Identify which cell holds the provided text, then report its [X, Y] central coordinate. 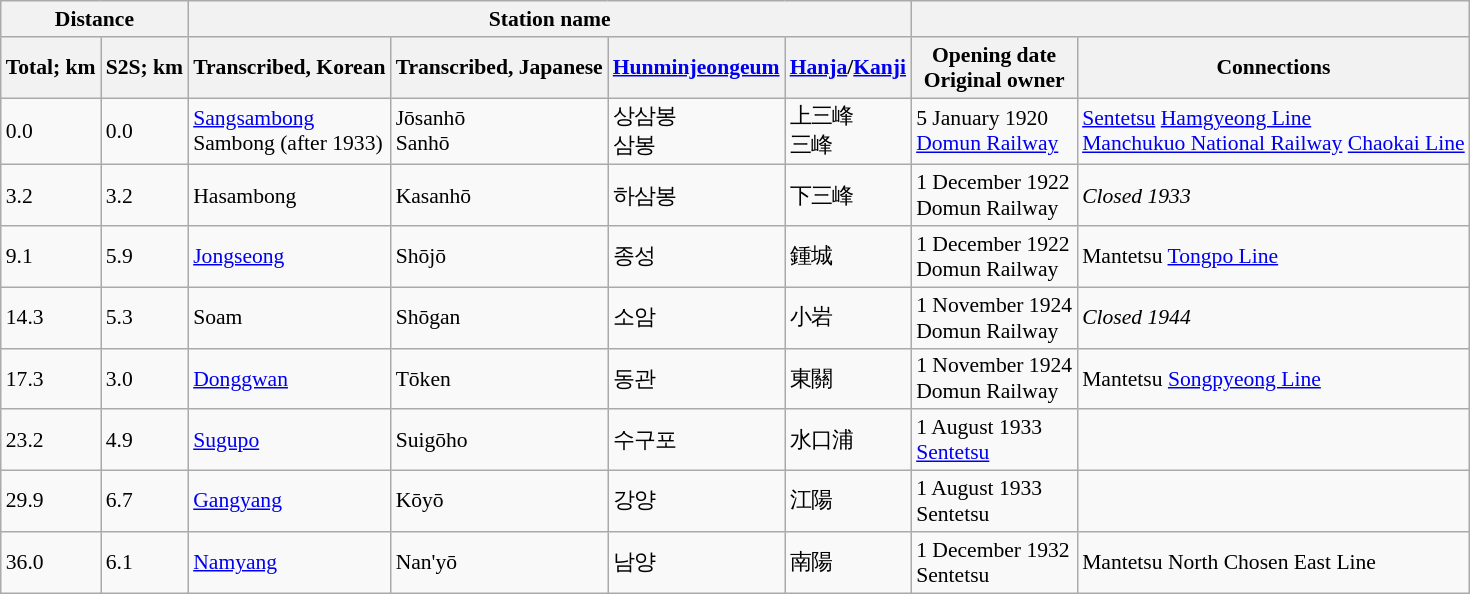
Shōgan [500, 318]
종성 [696, 256]
SangsambongSambong (after 1933) [289, 132]
Kōyō [500, 502]
9.1 [51, 256]
5 January 1920Domun Railway [994, 132]
水口浦 [848, 440]
남양 [696, 562]
下三峰 [848, 196]
상삼봉삼봉 [696, 132]
小岩 [848, 318]
1 December 1932Sentetsu [994, 562]
Opening dateOriginal owner [994, 68]
Donggwan [289, 378]
鍾城 [848, 256]
Tōken [500, 378]
Station name [550, 19]
Hasambong [289, 196]
14.3 [51, 318]
Transcribed, Korean [289, 68]
上三峰三峰 [848, 132]
동관 [696, 378]
Nan'yō [500, 562]
Hanja/Kanji [848, 68]
Mantetsu Songpyeong Line [1274, 378]
강양 [696, 502]
Sugupo [289, 440]
Closed 1944 [1274, 318]
江陽 [848, 502]
23.2 [51, 440]
Shōjō [500, 256]
Sentetsu Hamgyeong LineManchukuo National Railway Chaokai Line [1274, 132]
29.9 [51, 502]
南陽 [848, 562]
Jongseong [289, 256]
6.7 [145, 502]
Transcribed, Japanese [500, 68]
Connections [1274, 68]
Namyang [289, 562]
Soam [289, 318]
36.0 [51, 562]
Gangyang [289, 502]
Suigōho [500, 440]
S2S; km [145, 68]
東關 [848, 378]
Closed 1933 [1274, 196]
Mantetsu Tongpo Line [1274, 256]
Distance [94, 19]
수구포 [696, 440]
Kasanhō [500, 196]
JōsanhōSanhō [500, 132]
소암 [696, 318]
4.9 [145, 440]
5.3 [145, 318]
Total; km [51, 68]
Mantetsu North Chosen East Line [1274, 562]
Hunminjeongeum [696, 68]
5.9 [145, 256]
17.3 [51, 378]
하삼봉 [696, 196]
6.1 [145, 562]
3.0 [145, 378]
